Scan for the cell matching the given text and deliver its [X, Y] coordinate at center. 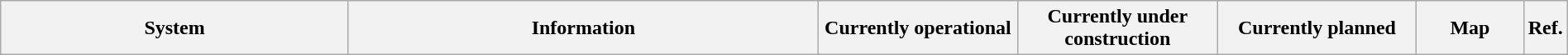
Currently operational [918, 28]
Information [583, 28]
Map [1470, 28]
System [175, 28]
Currently under construction [1117, 28]
Currently planned [1317, 28]
Ref. [1545, 28]
